Provide the (x, y) coordinate of the cell's center where the given text is located.  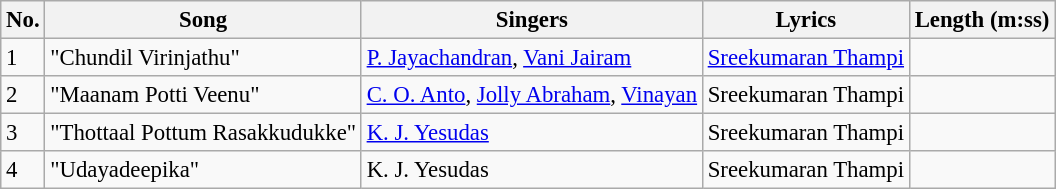
4 (23, 170)
Length (m:ss) (982, 20)
1 (23, 58)
C. O. Anto, Jolly Abraham, Vinayan (532, 95)
2 (23, 95)
Lyrics (806, 20)
Singers (532, 20)
No. (23, 20)
"Udayadeepika" (203, 170)
"Chundil Virinjathu" (203, 58)
P. Jayachandran, Vani Jairam (532, 58)
3 (23, 133)
"Maanam Potti Veenu" (203, 95)
Song (203, 20)
"Thottaal Pottum Rasakkudukke" (203, 133)
